Capture the cell that displays the provided text and extract its [x, y] central coordinate. 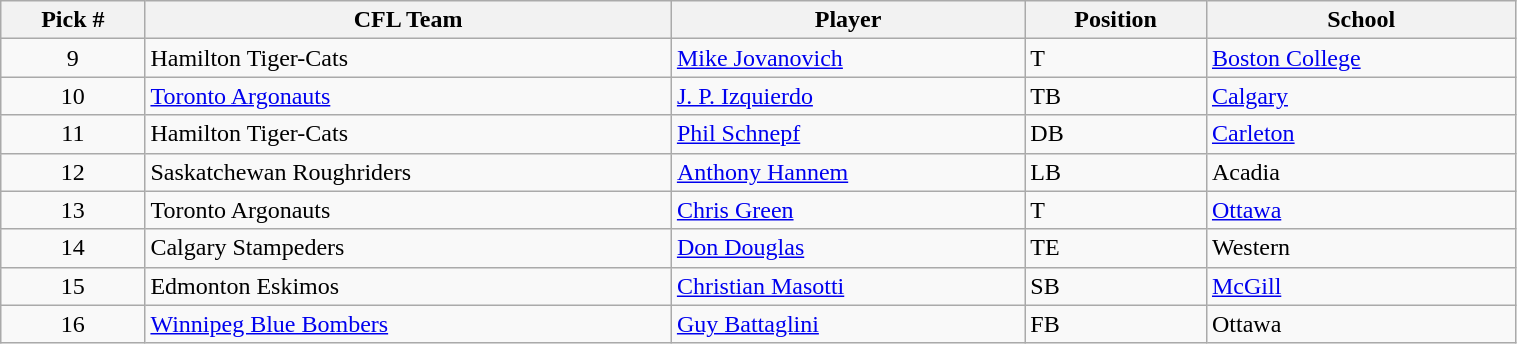
TE [1116, 248]
Western [1361, 248]
Acadia [1361, 172]
Chris Green [848, 210]
TB [1116, 96]
14 [73, 248]
9 [73, 58]
Calgary Stampeders [408, 248]
Boston College [1361, 58]
Phil Schnepf [848, 134]
FB [1116, 324]
Player [848, 20]
15 [73, 286]
School [1361, 20]
Mike Jovanovich [848, 58]
Position [1116, 20]
10 [73, 96]
Guy Battaglini [848, 324]
Anthony Hannem [848, 172]
Don Douglas [848, 248]
Carleton [1361, 134]
13 [73, 210]
Calgary [1361, 96]
12 [73, 172]
McGill [1361, 286]
LB [1116, 172]
Saskatchewan Roughriders [408, 172]
Edmonton Eskimos [408, 286]
Pick # [73, 20]
J. P. Izquierdo [848, 96]
CFL Team [408, 20]
11 [73, 134]
SB [1116, 286]
Winnipeg Blue Bombers [408, 324]
DB [1116, 134]
16 [73, 324]
Christian Masotti [848, 286]
